Detect which cell encompasses the target text, then output its [X, Y] center coordinate. 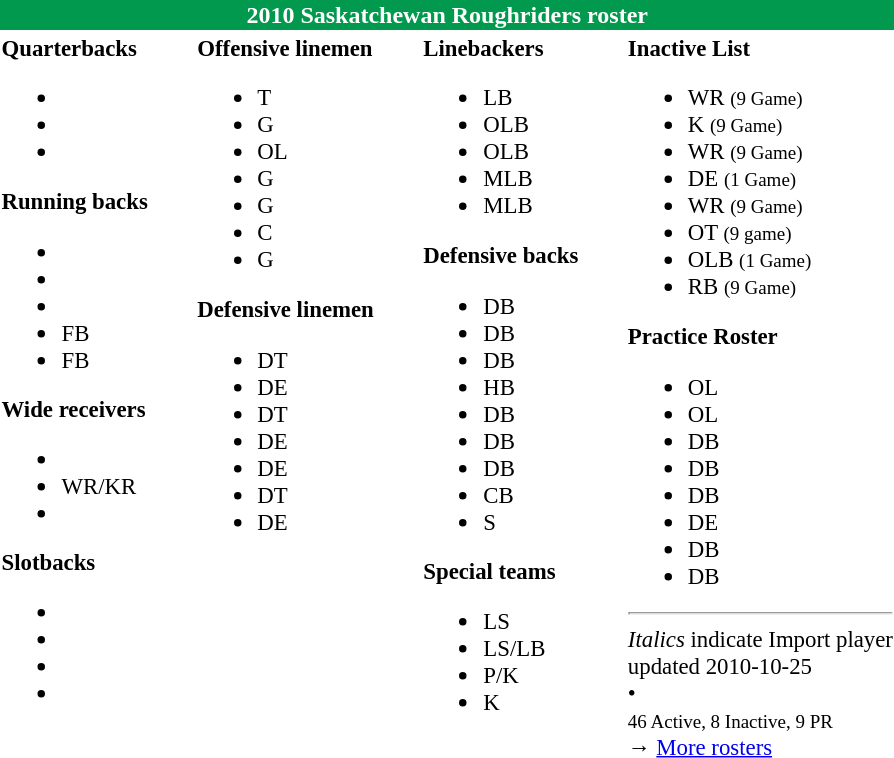
2010 Saskatchewan Roughriders roster [447, 15]
